Scan for the cell matching the given text and deliver its [x, y] coordinate at center. 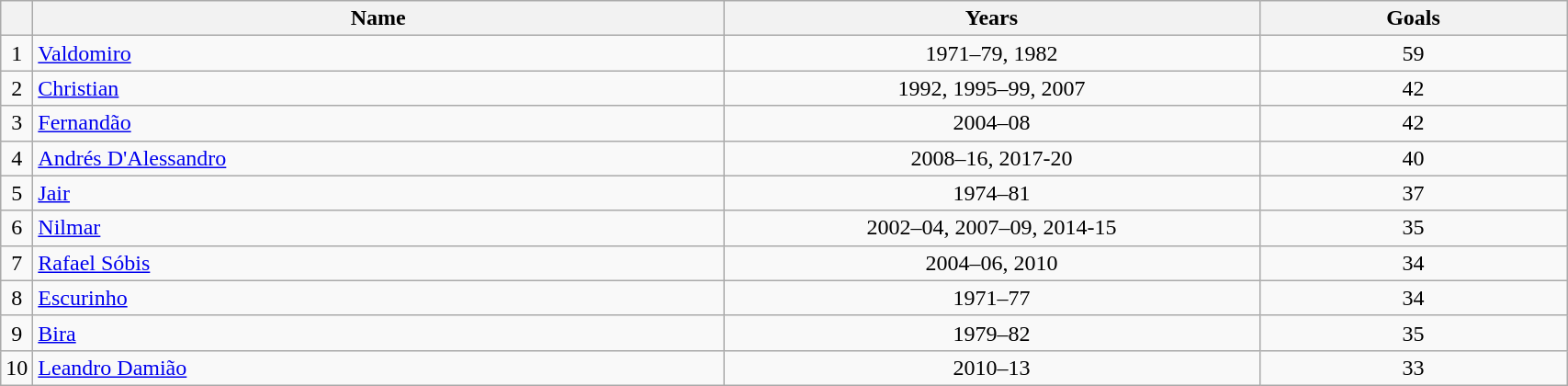
Fernandão [378, 123]
1974–81 [992, 193]
Valdomiro [378, 53]
Nilmar [378, 228]
1971–79, 1982 [992, 53]
40 [1413, 158]
Escurinho [378, 298]
33 [1413, 368]
1971–77 [992, 298]
Rafael Sóbis [378, 263]
1992, 1995–99, 2007 [992, 88]
Andrés D'Alessandro [378, 158]
Years [992, 18]
2004–06, 2010 [992, 263]
7 [17, 263]
1979–82 [992, 333]
6 [17, 228]
10 [17, 368]
9 [17, 333]
Bira [378, 333]
2008–16, 2017-20 [992, 158]
59 [1413, 53]
Goals [1413, 18]
4 [17, 158]
Name [378, 18]
Leandro Damião [378, 368]
2004–08 [992, 123]
2010–13 [992, 368]
8 [17, 298]
2002–04, 2007–09, 2014-15 [992, 228]
3 [17, 123]
Christian [378, 88]
37 [1413, 193]
5 [17, 193]
2 [17, 88]
Jair [378, 193]
1 [17, 53]
